Capture the cell that displays the provided text and extract its [X, Y] central coordinate. 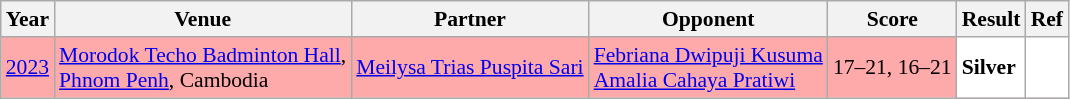
Morodok Techo Badminton Hall,Phnom Penh, Cambodia [202, 68]
Year [28, 19]
Meilysa Trias Puspita Sari [470, 68]
Febriana Dwipuji Kusuma Amalia Cahaya Pratiwi [708, 68]
Ref [1047, 19]
Opponent [708, 19]
17–21, 16–21 [892, 68]
Result [992, 19]
Venue [202, 19]
Partner [470, 19]
Score [892, 19]
Silver [992, 68]
2023 [28, 68]
